Pinpoint the cell where the given text exists, returning its (x, y) midpoint coordinate. 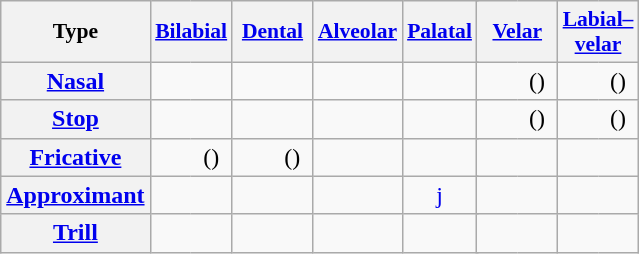
Palatal (440, 32)
Nasal (76, 81)
Bilabial (191, 32)
Fricative (76, 157)
Alveolar (358, 32)
Dental (272, 32)
Velar (518, 32)
Type (76, 32)
Trill (76, 233)
Stop (76, 119)
j (440, 195)
Labial–velar (598, 32)
Approximant (76, 195)
